Pinpoint the cell where the given text exists, returning its [x, y] midpoint coordinate. 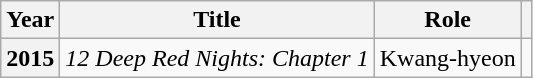
Role [448, 20]
Year [30, 20]
Title [217, 20]
12 Deep Red Nights: Chapter 1 [217, 58]
2015 [30, 58]
Kwang-hyeon [448, 58]
